Extract the (x, y) coordinate from the center of the cell holding the provided text.  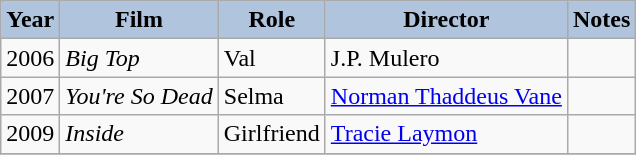
2007 (30, 96)
Girlfriend (272, 134)
Notes (601, 20)
Inside (139, 134)
Selma (272, 96)
2009 (30, 134)
You're So Dead (139, 96)
Big Top (139, 58)
Tracie Laymon (446, 134)
Val (272, 58)
Norman Thaddeus Vane (446, 96)
Film (139, 20)
J.P. Mulero (446, 58)
2006 (30, 58)
Role (272, 20)
Director (446, 20)
Year (30, 20)
